Output the [X, Y] coordinate of the center of the cell containing the given text.  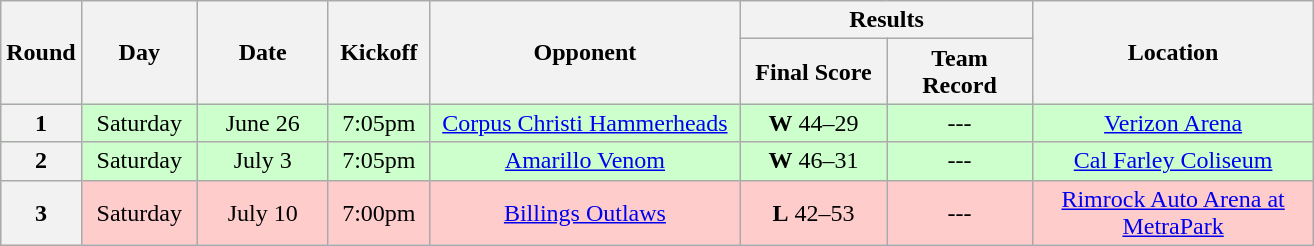
Verizon Arena [1174, 123]
Date [262, 52]
1 [41, 123]
Final Score [813, 72]
Billings Outlaws [584, 212]
W 44–29 [813, 123]
Opponent [584, 52]
Amarillo Venom [584, 161]
2 [41, 161]
Cal Farley Coliseum [1174, 161]
3 [41, 212]
July 3 [262, 161]
Results [886, 20]
Location [1174, 52]
July 10 [262, 212]
Kickoff [378, 52]
June 26 [262, 123]
Day [139, 52]
Rimrock Auto Arena at MetraPark [1174, 212]
Corpus Christi Hammerheads [584, 123]
Team Record [959, 72]
Round [41, 52]
W 46–31 [813, 161]
7:00pm [378, 212]
L 42–53 [813, 212]
